Find where the given text appears and provide that cell's center as (X, Y) coordinate. 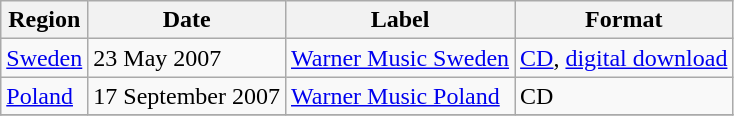
17 September 2007 (187, 96)
23 May 2007 (187, 58)
Date (187, 20)
CD (624, 96)
Poland (44, 96)
Region (44, 20)
CD, digital download (624, 58)
Warner Music Sweden (400, 58)
Format (624, 20)
Label (400, 20)
Sweden (44, 58)
Warner Music Poland (400, 96)
